Return [x, y] of the center of cell containing provided text 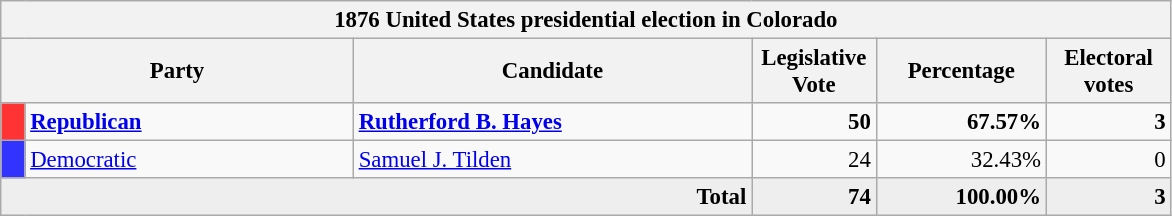
50 [814, 122]
Legislative Vote [814, 72]
67.57% [961, 122]
Candidate [552, 72]
Total [376, 197]
24 [814, 160]
Percentage [961, 72]
1876 United States presidential election in Colorado [586, 20]
Electoral votes [1108, 72]
Democratic [189, 160]
32.43% [961, 160]
100.00% [961, 197]
Republican [189, 122]
Party [178, 72]
0 [1108, 160]
Samuel J. Tilden [552, 160]
74 [814, 197]
Rutherford B. Hayes [552, 122]
